Search for the cell housing the specified text and yield its (x, y) center coordinate. 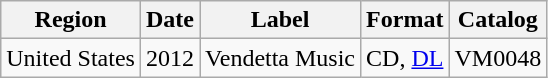
Label (280, 20)
2012 (170, 58)
Region (71, 20)
CD, DL (405, 58)
Vendetta Music (280, 58)
United States (71, 58)
Format (405, 20)
VM0048 (498, 58)
Catalog (498, 20)
Date (170, 20)
